Output the (X, Y) coordinate of the center of the cell containing the given text.  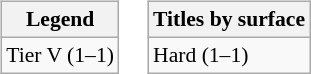
Legend (60, 20)
Hard (1–1) (229, 55)
Tier V (1–1) (60, 55)
Titles by surface (229, 20)
